Determine the (X, Y) coordinate at the center of the cell enclosing the given text.  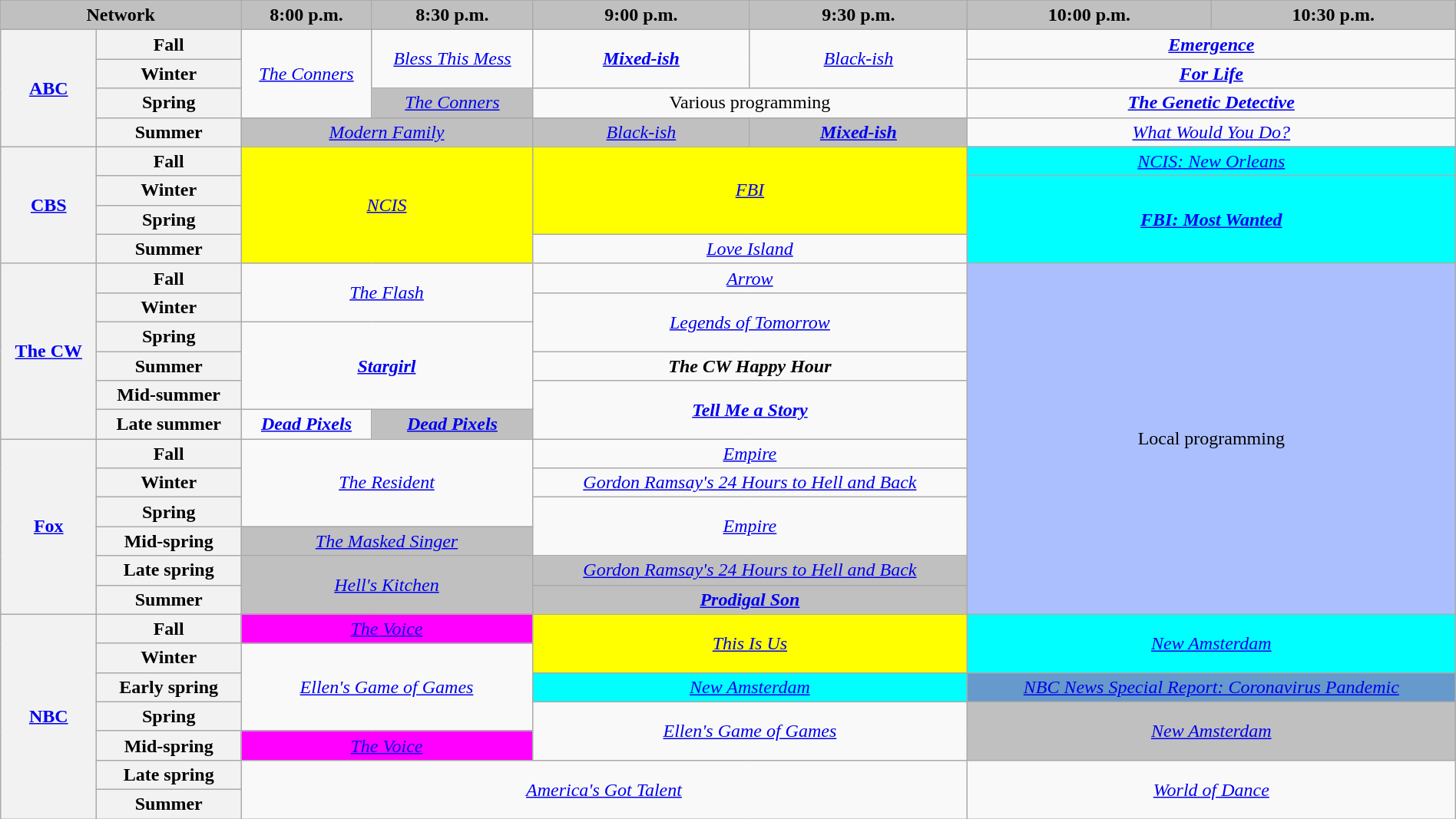
The Resident (387, 483)
Mid-summer (169, 395)
This Is Us (750, 643)
9:30 p.m. (859, 15)
FBI (750, 190)
The Genetic Detective (1211, 103)
Love Island (750, 249)
Prodigal Son (750, 599)
Late summer (169, 424)
The CW (49, 351)
Stargirl (387, 365)
What Would You Do? (1211, 132)
8:30 p.m. (452, 15)
Various programming (750, 103)
8:00 p.m. (307, 15)
For Life (1211, 74)
FBI: Most Wanted (1211, 220)
NBC (49, 716)
NCIS (387, 205)
World of Dance (1211, 789)
Legends of Tomorrow (750, 322)
Arrow (750, 278)
ABC (49, 88)
Tell Me a Story (750, 410)
Bless This Mess (452, 59)
Modern Family (387, 132)
Network (121, 15)
10:00 p.m. (1089, 15)
9:00 p.m. (640, 15)
America's Got Talent (604, 789)
NCIS: New Orleans (1211, 161)
10:30 p.m. (1333, 15)
Early spring (169, 687)
Fox (49, 527)
The Masked Singer (387, 541)
Local programming (1211, 439)
The Flash (387, 292)
NBC News Special Report: Coronavirus Pandemic (1211, 687)
CBS (49, 205)
Emergence (1211, 45)
Hell's Kitchen (387, 585)
The CW Happy Hour (750, 366)
